Detect which cell encompasses the target text, then output its [x, y] center coordinate. 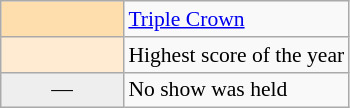
Triple Crown [236, 19]
Highest score of the year [236, 55]
No show was held [236, 90]
— [62, 90]
